Search for the cell housing the specified text and yield its [X, Y] center coordinate. 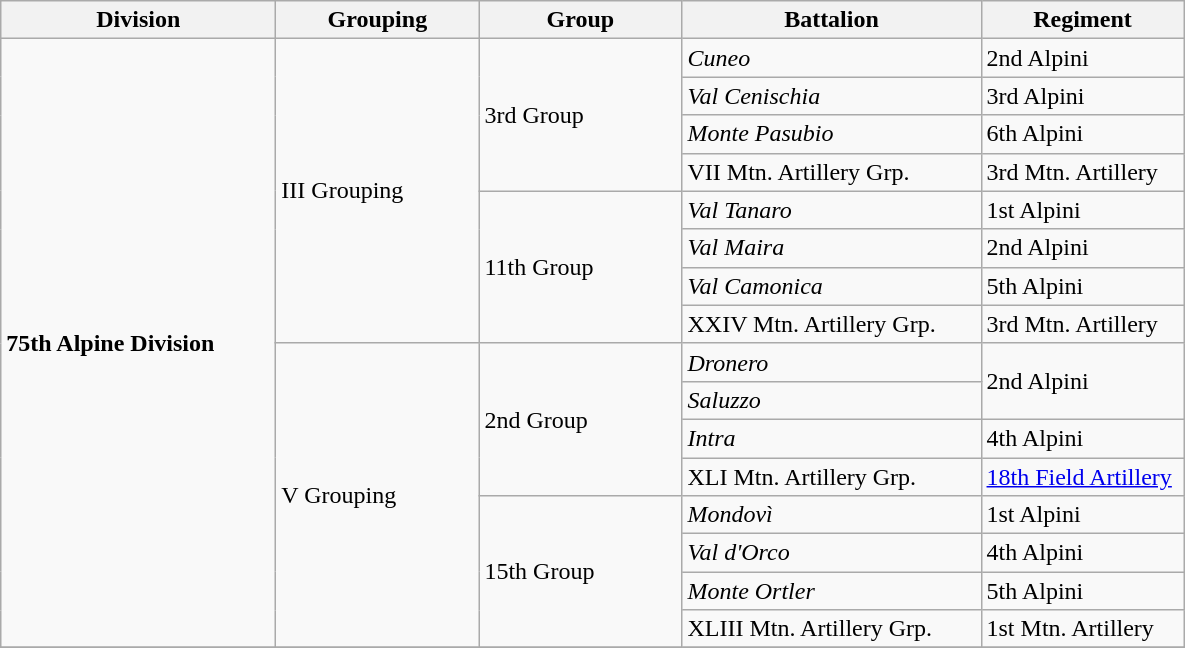
XLIII Mtn. Artillery Grp. [832, 629]
Val Tanaro [832, 210]
Grouping [378, 20]
Val Maira [832, 248]
3rd Alpini [1082, 96]
Intra [832, 438]
Saluzzo [832, 400]
Regiment [1082, 20]
V Grouping [378, 495]
3rd Group [580, 115]
11th Group [580, 267]
15th Group [580, 572]
Cuneo [832, 58]
XXIV Mtn. Artillery Grp. [832, 324]
Val Cenischia [832, 96]
Monte Ortler [832, 591]
18th Field Artillery [1082, 477]
6th Alpini [1082, 134]
Battalion [832, 20]
Monte Pasubio [832, 134]
III Grouping [378, 191]
2nd Group [580, 419]
VII Mtn. Artillery Grp. [832, 172]
XLI Mtn. Artillery Grp. [832, 477]
Mondovì [832, 515]
1st Mtn. Artillery [1082, 629]
75th Alpine Division [138, 344]
Dronero [832, 362]
Group [580, 20]
Division [138, 20]
Val Camonica [832, 286]
Val d'Orco [832, 553]
